From the cell containing the given text, extract its center point as (X, Y) coordinate. 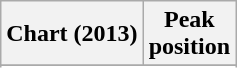
Peakposition (189, 34)
Chart (2013) (72, 34)
